Scan for the cell matching the given text and deliver its [x, y] coordinate at center. 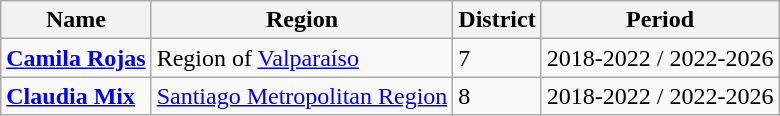
Santiago Metropolitan Region [302, 96]
8 [497, 96]
Claudia Mix [76, 96]
Region [302, 20]
District [497, 20]
Name [76, 20]
Period [660, 20]
Region of Valparaíso [302, 58]
7 [497, 58]
Camila Rojas [76, 58]
